Determine the [X, Y] coordinate at the center of the cell enclosing the given text.  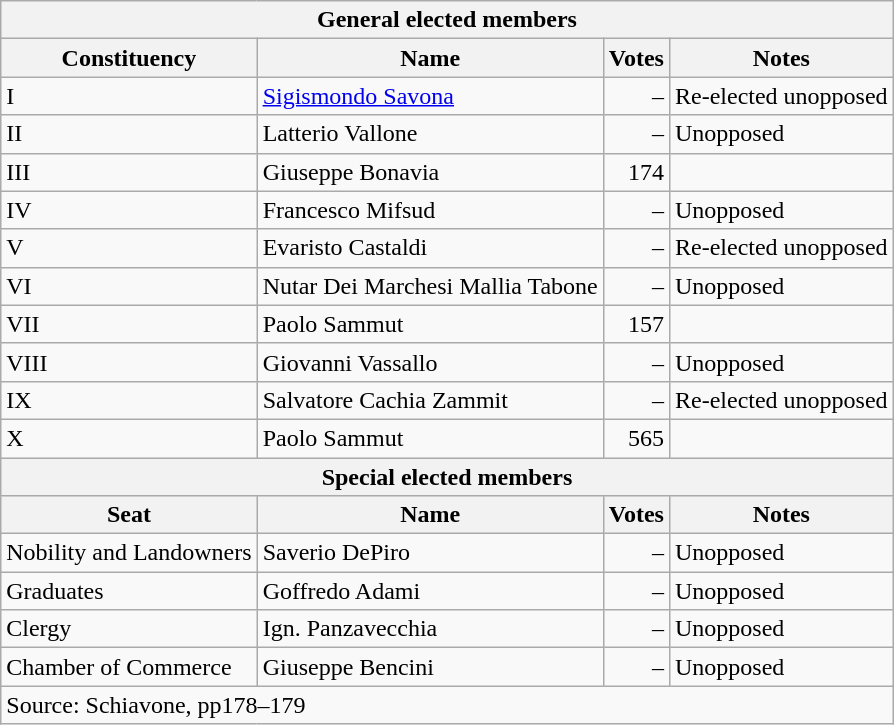
Graduates [129, 591]
VIII [129, 362]
VII [129, 324]
Ign. Panzavecchia [430, 629]
IX [129, 400]
Chamber of Commerce [129, 667]
II [129, 134]
174 [636, 172]
565 [636, 438]
VI [129, 286]
Constituency [129, 58]
Seat [129, 515]
X [129, 438]
Source: Schiavone, pp178–179 [447, 705]
Saverio DePiro [430, 553]
Salvatore Cachia Zammit [430, 400]
IV [129, 210]
Clergy [129, 629]
Nutar Dei Marchesi Mallia Tabone [430, 286]
Goffredo Adami [430, 591]
V [129, 248]
I [129, 96]
Giuseppe Bonavia [430, 172]
III [129, 172]
Special elected members [447, 477]
Latterio Vallone [430, 134]
Giuseppe Bencini [430, 667]
Evaristo Castaldi [430, 248]
Giovanni Vassallo [430, 362]
Francesco Mifsud [430, 210]
General elected members [447, 20]
157 [636, 324]
Sigismondo Savona [430, 96]
Nobility and Landowners [129, 553]
